Search for the cell housing the specified text and yield its [X, Y] center coordinate. 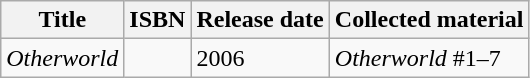
Release date [260, 20]
Collected material [429, 20]
Otherworld #1–7 [429, 58]
ISBN [158, 20]
2006 [260, 58]
Title [62, 20]
Otherworld [62, 58]
